Scan for the cell matching the given text and deliver its [x, y] coordinate at center. 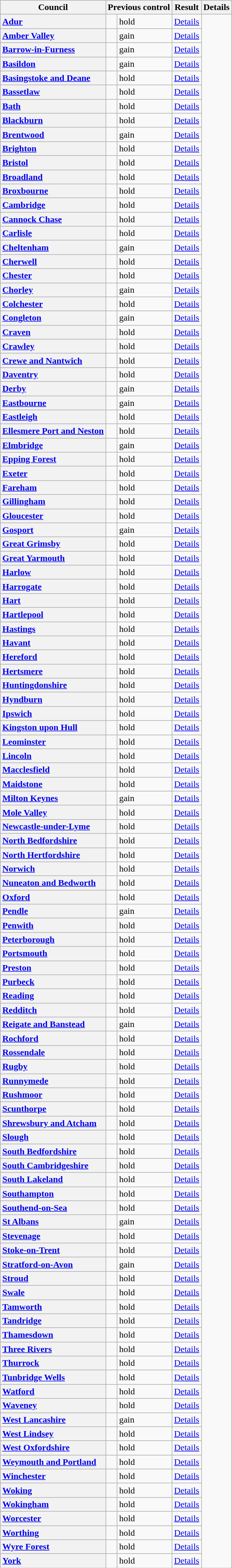
Waveney [53, 1405]
Rossendale [53, 1052]
Pendle [53, 911]
Barrow-in-Furness [53, 50]
Peterborough [53, 939]
Wyre Forest [53, 1547]
South Lakeland [53, 1180]
Hart [53, 600]
Maidstone [53, 784]
Stroud [53, 1278]
Kingston upon Hull [53, 728]
Bristol [53, 163]
Previous control [139, 7]
Gillingham [53, 502]
Cheltenham [53, 247]
Cannock Chase [53, 219]
Council [53, 7]
Ellesmere Port and Neston [53, 431]
Thamesdown [53, 1335]
Bassetlaw [53, 92]
Amber Valley [53, 36]
Hyndburn [53, 699]
North Hertfordshire [53, 854]
Swale [53, 1292]
Runnymede [53, 1081]
Three Rivers [53, 1349]
Exeter [53, 473]
Penwith [53, 925]
Leominster [53, 742]
Craven [53, 332]
Wokingham [53, 1504]
Redditch [53, 1010]
Chester [53, 276]
Crawley [53, 346]
Weymouth and Portland [53, 1462]
Rochford [53, 1038]
West Lancashire [53, 1420]
Daventry [53, 374]
St Albans [53, 1222]
Winchester [53, 1476]
Harlow [53, 572]
Gosport [53, 530]
Milton Keynes [53, 798]
Cherwell [53, 262]
Blackburn [53, 120]
Rugby [53, 1066]
Shrewsbury and Atcham [53, 1123]
Oxford [53, 897]
West Oxfordshire [53, 1448]
Norwich [53, 869]
Stevenage [53, 1236]
Broxbourne [53, 191]
Portsmouth [53, 954]
Newcastle-under-Lyme [53, 826]
Crewe and Nantwich [53, 360]
Stratford-on-Avon [53, 1264]
Congleton [53, 318]
Brentwood [53, 134]
Preston [53, 968]
Southampton [53, 1194]
Elmbridge [53, 445]
Bath [53, 106]
Woking [53, 1490]
Colchester [53, 304]
Hastings [53, 629]
Eastbourne [53, 403]
Harrogate [53, 586]
Worcester [53, 1518]
South Bedfordshire [53, 1151]
Hertsmere [53, 671]
Reading [53, 996]
Broadland [53, 177]
Reigate and Banstead [53, 1024]
York [53, 1561]
Lincoln [53, 756]
Gloucester [53, 516]
Brighton [53, 148]
Tamworth [53, 1306]
Chorley [53, 290]
Southend-on-Sea [53, 1208]
Macclesfield [53, 770]
Scunthorpe [53, 1109]
Purbeck [53, 982]
Derby [53, 388]
Mole Valley [53, 812]
Tandridge [53, 1321]
Huntingdonshire [53, 685]
Nuneaton and Bedworth [53, 883]
Fareham [53, 488]
Thurrock [53, 1363]
Result [187, 7]
Hartlepool [53, 614]
Great Grimsby [53, 544]
Ipswich [53, 714]
South Cambridgeshire [53, 1165]
Basildon [53, 64]
Great Yarmouth [53, 558]
Basingstoke and Deane [53, 78]
Rushmoor [53, 1095]
Havant [53, 643]
Watford [53, 1391]
Epping Forest [53, 459]
Tunbridge Wells [53, 1377]
Cambridge [53, 205]
North Bedfordshire [53, 840]
Hereford [53, 657]
Worthing [53, 1533]
Slough [53, 1137]
Stoke-on-Trent [53, 1250]
Eastleigh [53, 417]
Adur [53, 22]
West Lindsey [53, 1434]
Carlisle [53, 233]
